Extract the [X, Y] coordinate from the center of the cell holding the provided text.  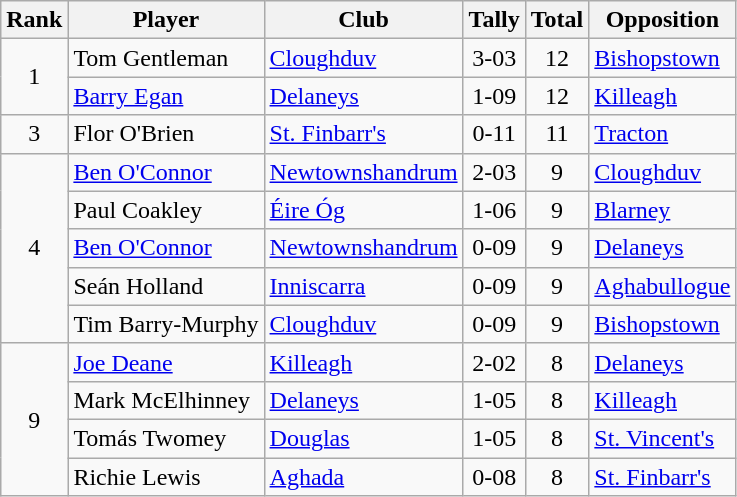
3 [34, 134]
Aghada [364, 477]
4 [34, 248]
Aghabullogue [662, 286]
Paul Coakley [166, 210]
Richie Lewis [166, 477]
0-08 [494, 477]
Tom Gentleman [166, 58]
Éire Óg [364, 210]
Tally [494, 20]
1 [34, 77]
Player [166, 20]
Mark McElhinney [166, 400]
Tomás Twomey [166, 438]
3-03 [494, 58]
11 [557, 134]
Opposition [662, 20]
Barry Egan [166, 96]
Inniscarra [364, 286]
St. Vincent's [662, 438]
Blarney [662, 210]
Douglas [364, 438]
1-06 [494, 210]
1-09 [494, 96]
Rank [34, 20]
Tim Barry-Murphy [166, 324]
0-11 [494, 134]
Tracton [662, 134]
2-03 [494, 172]
Club [364, 20]
Joe Deane [166, 362]
2-02 [494, 362]
Total [557, 20]
Seán Holland [166, 286]
Flor O'Brien [166, 134]
